From the cell containing the given text, extract its center point as [X, Y] coordinate. 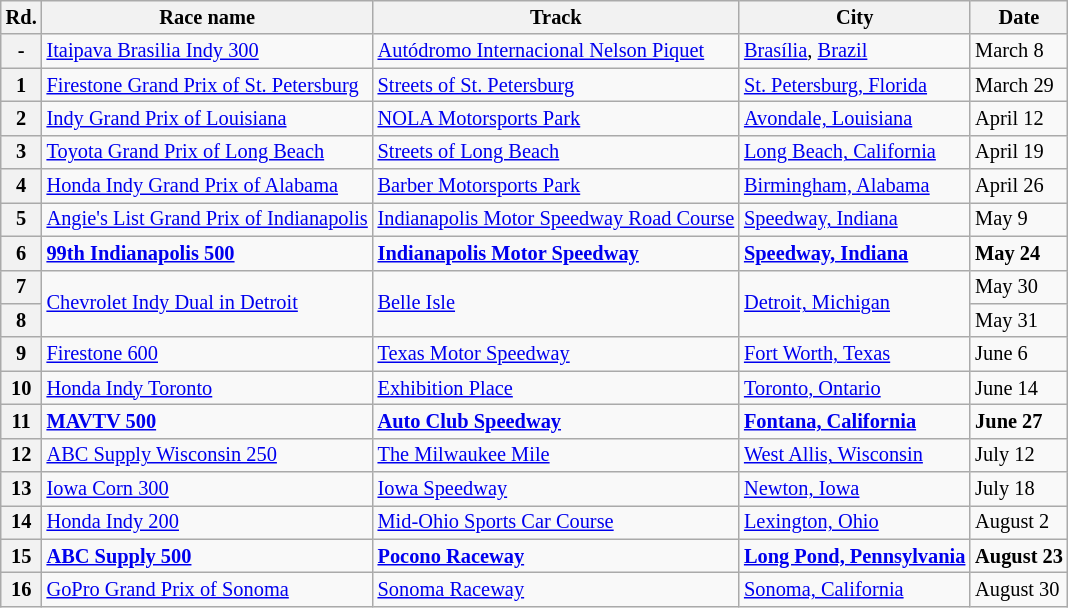
ABC Supply Wisconsin 250 [208, 455]
Brasília, Brazil [854, 51]
1 [22, 85]
10 [22, 388]
15 [22, 556]
7 [22, 287]
Honda Indy Toronto [208, 388]
Fontana, California [854, 421]
April 19 [1018, 152]
Newton, Iowa [854, 489]
Fort Worth, Texas [854, 354]
St. Petersburg, Florida [854, 85]
Belle Isle [556, 304]
99th Indianapolis 500 [208, 253]
Sonoma Raceway [556, 589]
Detroit, Michigan [854, 304]
Iowa Speedway [556, 489]
Indianapolis Motor Speedway [556, 253]
West Allis, Wisconsin [854, 455]
MAVTV 500 [208, 421]
Chevrolet Indy Dual in Detroit [208, 304]
9 [22, 354]
The Milwaukee Mile [556, 455]
GoPro Grand Prix of Sonoma [208, 589]
May 31 [1018, 320]
- [22, 51]
May 9 [1018, 219]
Itaipava Brasilia Indy 300 [208, 51]
Barber Motorsports Park [556, 186]
July 12 [1018, 455]
Angie's List Grand Prix of Indianapolis [208, 219]
Streets of Long Beach [556, 152]
June 27 [1018, 421]
Iowa Corn 300 [208, 489]
3 [22, 152]
Rd. [22, 17]
16 [22, 589]
Date [1018, 17]
6 [22, 253]
5 [22, 219]
March 29 [1018, 85]
Honda Indy 200 [208, 522]
14 [22, 522]
Birmingham, Alabama [854, 186]
11 [22, 421]
Race name [208, 17]
August 23 [1018, 556]
Long Pond, Pennsylvania [854, 556]
Autódromo Internacional Nelson Piquet [556, 51]
June 14 [1018, 388]
Lexington, Ohio [854, 522]
Texas Motor Speedway [556, 354]
City [854, 17]
Track [556, 17]
Streets of St. Petersburg [556, 85]
Honda Indy Grand Prix of Alabama [208, 186]
4 [22, 186]
April 12 [1018, 118]
Pocono Raceway [556, 556]
Firestone 600 [208, 354]
Firestone Grand Prix of St. Petersburg [208, 85]
ABC Supply 500 [208, 556]
2 [22, 118]
NOLA Motorsports Park [556, 118]
Long Beach, California [854, 152]
May 30 [1018, 287]
May 24 [1018, 253]
August 30 [1018, 589]
Indianapolis Motor Speedway Road Course [556, 219]
13 [22, 489]
July 18 [1018, 489]
Indy Grand Prix of Louisiana [208, 118]
Auto Club Speedway [556, 421]
Mid-Ohio Sports Car Course [556, 522]
8 [22, 320]
Toronto, Ontario [854, 388]
Avondale, Louisiana [854, 118]
Exhibition Place [556, 388]
March 8 [1018, 51]
April 26 [1018, 186]
12 [22, 455]
June 6 [1018, 354]
August 2 [1018, 522]
Sonoma, California [854, 589]
Toyota Grand Prix of Long Beach [208, 152]
